Detect which cell encompasses the target text, then output its (X, Y) center coordinate. 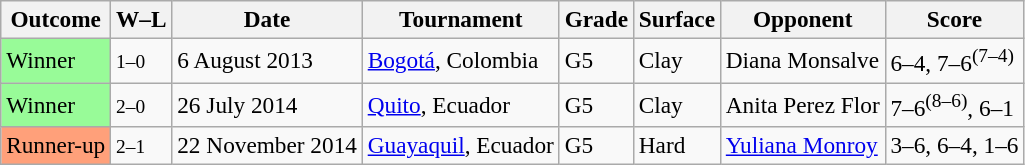
Surface (676, 19)
Bogotá, Colombia (460, 60)
3–6, 6–4, 1–6 (954, 145)
Hard (676, 145)
Grade (596, 19)
2–0 (142, 104)
Opponent (802, 19)
Yuliana Monroy (802, 145)
Diana Monsalve (802, 60)
1–0 (142, 60)
Quito, Ecuador (460, 104)
6–4, 7–6(7–4) (954, 60)
Date (267, 19)
Guayaquil, Ecuador (460, 145)
22 November 2014 (267, 145)
Anita Perez Flor (802, 104)
7–6(8–6), 6–1 (954, 104)
W–L (142, 19)
Tournament (460, 19)
Outcome (56, 19)
26 July 2014 (267, 104)
Runner-up (56, 145)
2–1 (142, 145)
6 August 2013 (267, 60)
Score (954, 19)
